Scan for the cell matching the given text and deliver its (X, Y) coordinate at center. 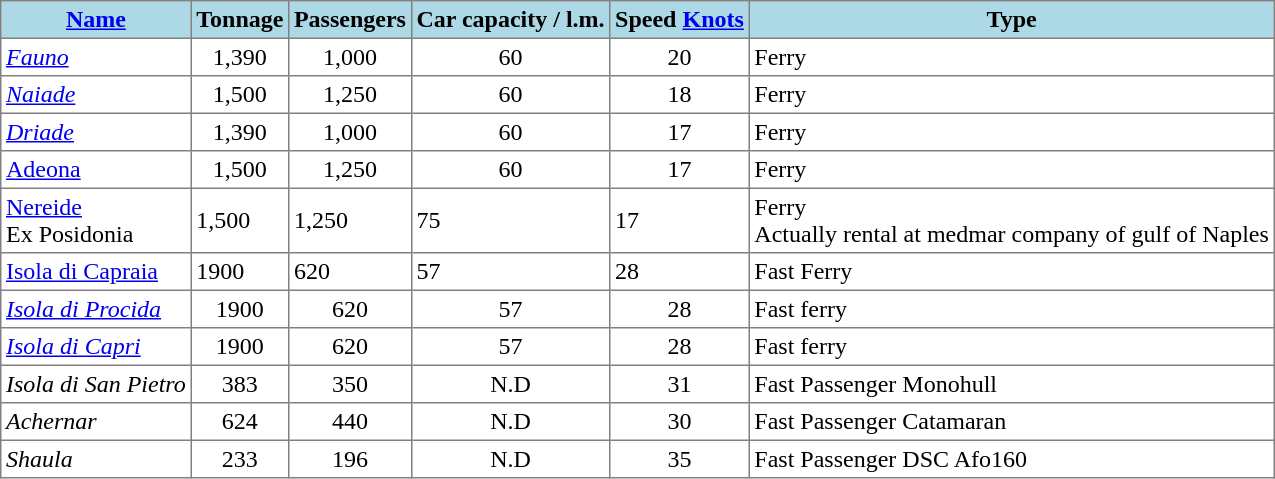
196 (350, 459)
Shaula (96, 459)
Isola di Procida (96, 309)
31 (680, 384)
Adeona (96, 170)
Isola di Capri (96, 347)
18 (680, 95)
233 (240, 459)
Passengers (350, 20)
35 (680, 459)
NereideEx Posidonia (96, 220)
624 (240, 422)
75 (510, 220)
Driade (96, 132)
Isola di Capraia (96, 272)
Car capacity / l.m. (510, 20)
350 (350, 384)
Name (96, 20)
FerryActually rental at medmar company of gulf of Naples (1012, 220)
440 (350, 422)
Fast Passenger Catamaran (1012, 422)
Fast Passenger Monohull (1012, 384)
20 (680, 57)
383 (240, 384)
Type (1012, 20)
Naiade (96, 95)
Achernar (96, 422)
Speed Knots (680, 20)
Fast Passenger DSC Afo160 (1012, 459)
Tonnage (240, 20)
30 (680, 422)
Fauno (96, 57)
Isola di San Pietro (96, 384)
Fast Ferry (1012, 272)
